Determine the (X, Y) coordinate at the center of the cell enclosing the given text.  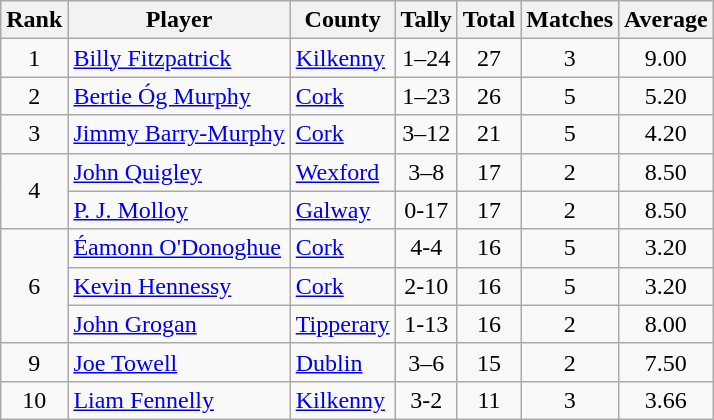
9 (34, 362)
Matches (570, 20)
John Quigley (179, 172)
1–23 (426, 96)
4 (34, 191)
5.20 (666, 96)
6 (34, 286)
Joe Towell (179, 362)
3–6 (426, 362)
Billy Fitzpatrick (179, 58)
3–8 (426, 172)
8.00 (666, 324)
Éamonn O'Donoghue (179, 248)
County (342, 20)
Tally (426, 20)
Wexford (342, 172)
10 (34, 400)
Tipperary (342, 324)
15 (489, 362)
Jimmy Barry-Murphy (179, 134)
3–12 (426, 134)
7.50 (666, 362)
9.00 (666, 58)
11 (489, 400)
4.20 (666, 134)
0-17 (426, 210)
26 (489, 96)
Player (179, 20)
P. J. Molloy (179, 210)
Liam Fennelly (179, 400)
Average (666, 20)
Rank (34, 20)
Total (489, 20)
John Grogan (179, 324)
2-10 (426, 286)
1–24 (426, 58)
27 (489, 58)
3.66 (666, 400)
1 (34, 58)
3-2 (426, 400)
Kevin Hennessy (179, 286)
Galway (342, 210)
Dublin (342, 362)
21 (489, 134)
1-13 (426, 324)
Bertie Óg Murphy (179, 96)
4-4 (426, 248)
